Determine the [X, Y] coordinate at the center of the cell enclosing the given text.  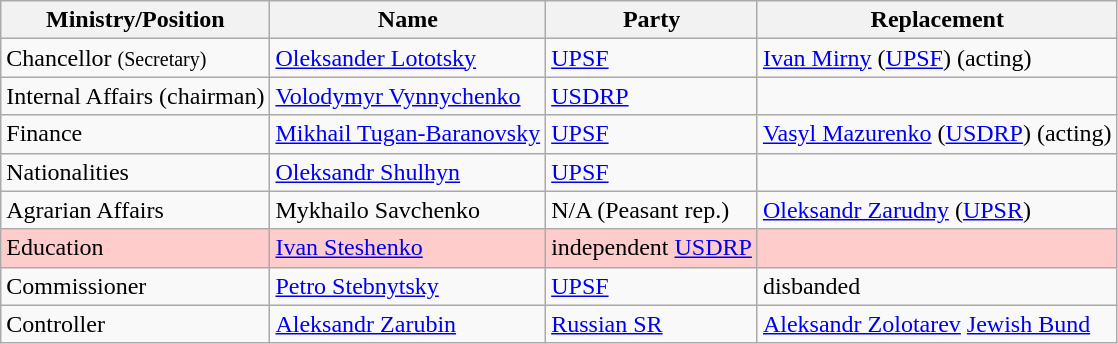
Party [652, 20]
Vasyl Mazurenko (USDRP) (acting) [937, 134]
Education [136, 248]
Nationalities [136, 172]
Agrarian Affairs [136, 210]
Ivan Mirny (UPSF) (acting) [937, 58]
Volodymyr Vynnychenko [408, 96]
Mykhailo Savchenko [408, 210]
Name [408, 20]
Ivan Steshenko [408, 248]
N/A (Peasant rep.) [652, 210]
USDRP [652, 96]
Petro Stebnytsky [408, 286]
Finance [136, 134]
Chancellor (Secretary) [136, 58]
Oleksandr Shulhyn [408, 172]
Replacement [937, 20]
Ministry/Position [136, 20]
disbanded [937, 286]
Commissioner [136, 286]
independent USDRP [652, 248]
Aleksandr Zarubin [408, 324]
Controller [136, 324]
Oleksandr Zarudny (UPSR) [937, 210]
Aleksandr Zolotarev Jewish Bund [937, 324]
Mikhail Tugan-Baranovsky [408, 134]
Internal Affairs (chairman) [136, 96]
Russian SR [652, 324]
Oleksander Lototsky [408, 58]
